Scan for the cell matching the given text and deliver its [x, y] coordinate at center. 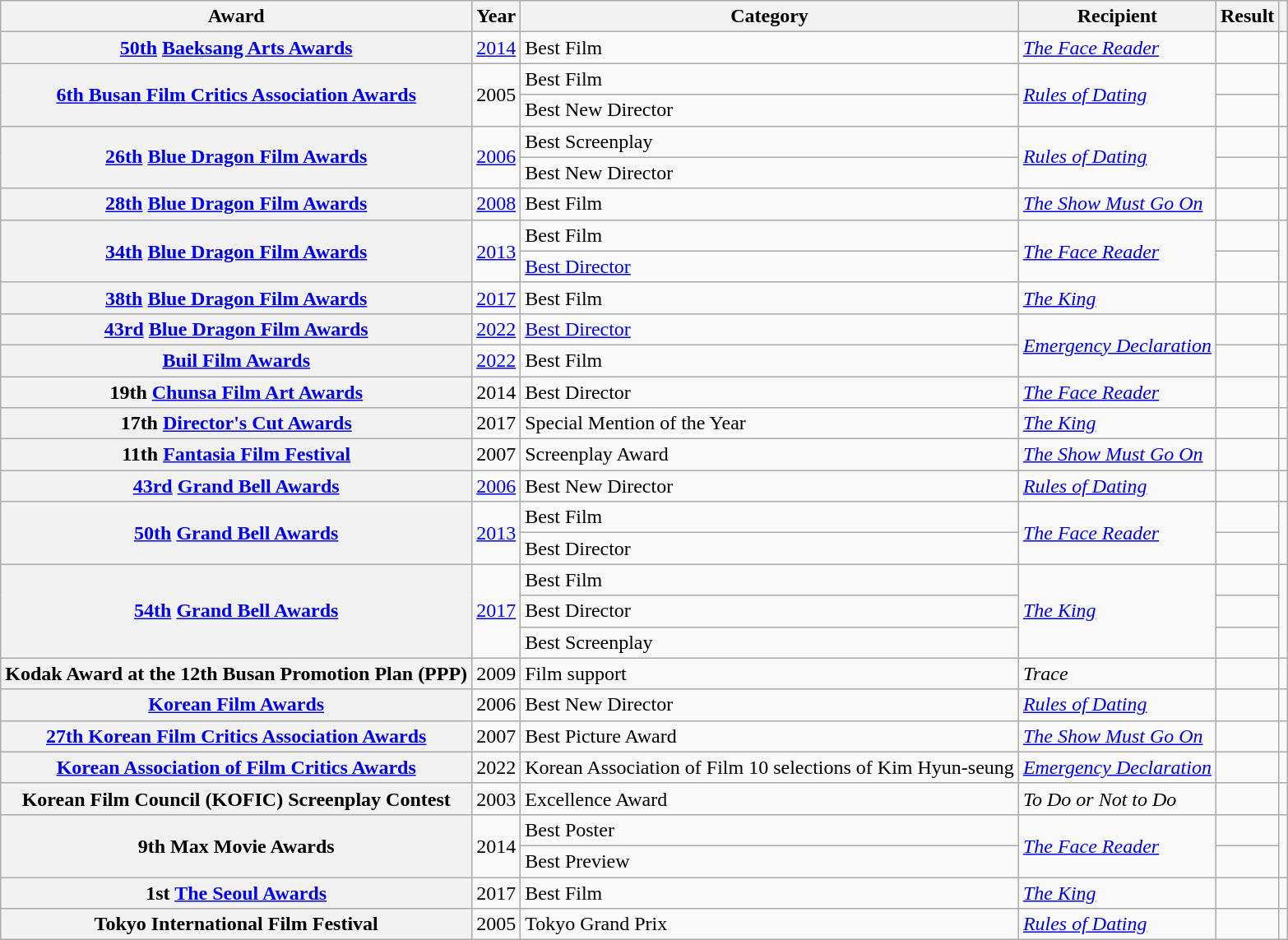
Korean Association of Film 10 selections of Kim Hyun-seung [770, 767]
Year [497, 16]
Result [1247, 16]
43rd Blue Dragon Film Awards [237, 329]
2009 [497, 674]
2008 [497, 204]
Recipient [1117, 16]
Film support [770, 674]
Trace [1117, 674]
26th Blue Dragon Film Awards [237, 157]
2003 [497, 799]
Best Poster [770, 830]
Tokyo Grand Prix [770, 924]
Screenplay Award [770, 455]
Korean Film Awards [237, 705]
6th Busan Film Critics Association Awards [237, 95]
54th Grand Bell Awards [237, 611]
Special Mention of the Year [770, 424]
To Do or Not to Do [1117, 799]
Award [237, 16]
Buil Film Awards [237, 360]
Korean Association of Film Critics Awards [237, 767]
38th Blue Dragon Film Awards [237, 298]
17th Director's Cut Awards [237, 424]
27th Korean Film Critics Association Awards [237, 736]
11th Fantasia Film Festival [237, 455]
Tokyo International Film Festival [237, 924]
Category [770, 16]
50th Baeksang Arts Awards [237, 48]
50th Grand Bell Awards [237, 533]
Excellence Award [770, 799]
19th Chunsa Film Art Awards [237, 392]
43rd Grand Bell Awards [237, 486]
Best Picture Award [770, 736]
Kodak Award at the 12th Busan Promotion Plan (PPP) [237, 674]
Korean Film Council (KOFIC) Screenplay Contest [237, 799]
Best Preview [770, 861]
1st The Seoul Awards [237, 892]
28th Blue Dragon Film Awards [237, 204]
34th Blue Dragon Film Awards [237, 251]
9th Max Movie Awards [237, 845]
